Extract the (x, y) coordinate from the center of the cell holding the provided text.  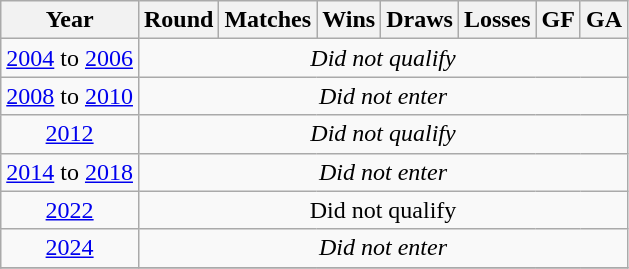
2022 (70, 210)
Draws (420, 20)
Wins (349, 20)
2008 to 2010 (70, 96)
Year (70, 20)
Round (178, 20)
GA (604, 20)
2004 to 2006 (70, 58)
2012 (70, 134)
Losses (497, 20)
2024 (70, 248)
Matches (268, 20)
2014 to 2018 (70, 172)
GF (558, 20)
